Identify which cell holds the provided text, then report its (X, Y) central coordinate. 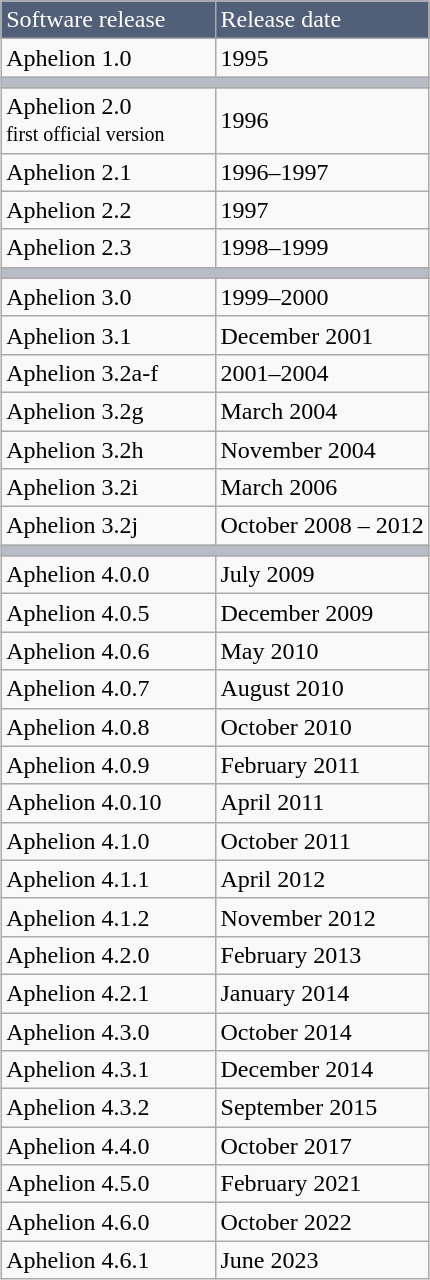
1997 (322, 210)
February 2011 (322, 765)
November 2004 (322, 449)
October 2017 (322, 1146)
1996 (322, 120)
December 2009 (322, 613)
Aphelion 4.0.6 (108, 651)
Aphelion 4.0.8 (108, 727)
September 2015 (322, 1108)
Aphelion 4.4.0 (108, 1146)
Aphelion 4.5.0 (108, 1184)
Aphelion 3.0 (108, 297)
November 2012 (322, 917)
Aphelion 1.0 (108, 58)
April 2012 (322, 879)
March 2006 (322, 488)
October 2022 (322, 1222)
Aphelion 3.2h (108, 449)
Aphelion 4.0.7 (108, 689)
Aphelion 4.0.5 (108, 613)
Aphelion 4.0.10 (108, 803)
Aphelion 4.6.1 (108, 1260)
Aphelion 4.3.2 (108, 1108)
1995 (322, 58)
Aphelion 2.0first official version (108, 120)
Aphelion 4.1.2 (108, 917)
1998–1999 (322, 248)
Aphelion 3.2i (108, 488)
1999–2000 (322, 297)
December 2001 (322, 335)
Aphelion 4.1.0 (108, 841)
Aphelion 3.2a-f (108, 373)
Aphelion 3.1 (108, 335)
Aphelion 4.3.0 (108, 1031)
Aphelion 4.2.0 (108, 955)
Aphelion 4.6.0 (108, 1222)
May 2010 (322, 651)
April 2011 (322, 803)
1996–1997 (322, 172)
October 2011 (322, 841)
June 2023 (322, 1260)
October 2014 (322, 1031)
Aphelion 2.3 (108, 248)
Aphelion 4.2.1 (108, 993)
March 2004 (322, 411)
Release date (322, 20)
Aphelion 3.2j (108, 526)
Aphelion 4.0.0 (108, 575)
July 2009 (322, 575)
December 2014 (322, 1070)
February 2013 (322, 955)
Aphelion 4.0.9 (108, 765)
January 2014 (322, 993)
Software release (108, 20)
Aphelion 4.3.1 (108, 1070)
2001–2004 (322, 373)
Aphelion 2.1 (108, 172)
Aphelion 4.1.1 (108, 879)
Aphelion 3.2g (108, 411)
Aphelion 2.2 (108, 210)
February 2021 (322, 1184)
October 2008 – 2012 (322, 526)
August 2010 (322, 689)
October 2010 (322, 727)
